Detect which cell encompasses the target text, then output its [X, Y] center coordinate. 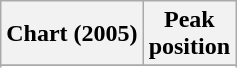
Peakposition [189, 34]
Chart (2005) [72, 34]
